Return the [X, Y] coordinate for the center point of the cell that contains the specified text.  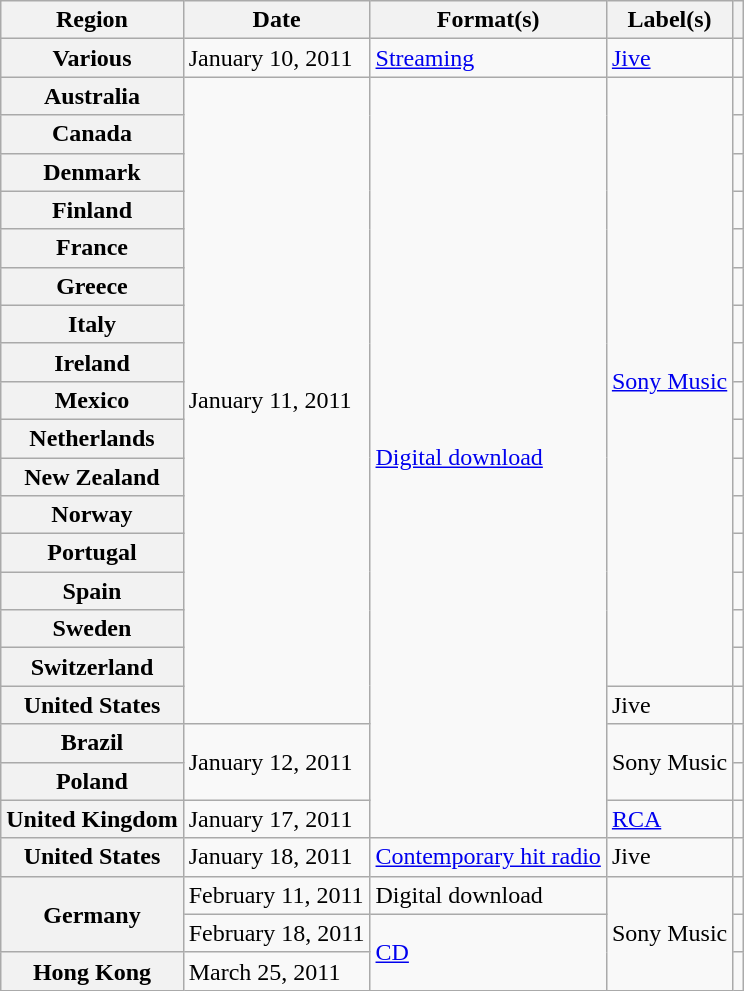
Canada [92, 134]
February 18, 2011 [276, 933]
Format(s) [488, 20]
Finland [92, 210]
RCA [669, 819]
CD [488, 952]
February 11, 2011 [276, 895]
January 12, 2011 [276, 762]
Denmark [92, 172]
Netherlands [92, 438]
Spain [92, 591]
Various [92, 58]
Portugal [92, 553]
France [92, 248]
Streaming [488, 58]
Date [276, 20]
Brazil [92, 743]
January 17, 2011 [276, 819]
Italy [92, 324]
Region [92, 20]
Switzerland [92, 667]
Poland [92, 781]
January 11, 2011 [276, 400]
Label(s) [669, 20]
Contemporary hit radio [488, 857]
United Kingdom [92, 819]
Ireland [92, 362]
March 25, 2011 [276, 971]
January 18, 2011 [276, 857]
Sweden [92, 629]
Germany [92, 914]
Greece [92, 286]
Australia [92, 96]
Norway [92, 515]
Mexico [92, 400]
January 10, 2011 [276, 58]
New Zealand [92, 477]
Hong Kong [92, 971]
